For the text-containing cell, return its midpoint in (x, y) coordinate format. 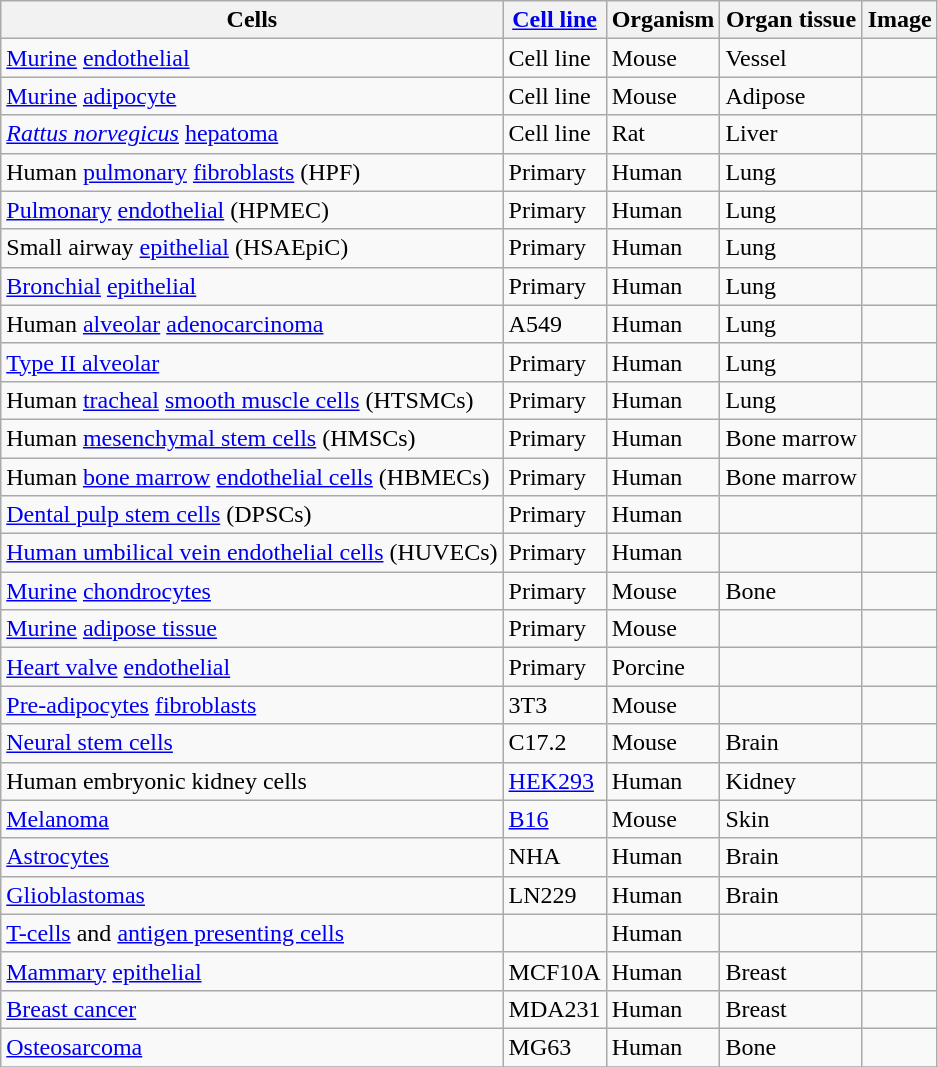
Vessel (791, 58)
Pre-adipocytes fibroblasts (252, 705)
Murine adipose tissue (252, 629)
MG63 (554, 1047)
MCF10A (554, 971)
Dental pulp stem cells (DPSCs) (252, 515)
Organism (663, 20)
MDA231 (554, 1009)
Melanoma (252, 819)
Human mesenchymal stem cells (HMSCs) (252, 438)
Porcine (663, 667)
Liver (791, 134)
Murine endothelial (252, 58)
Adipose (791, 96)
Bronchial epithelial (252, 286)
B16 (554, 819)
Kidney (791, 781)
Skin (791, 819)
NHA (554, 857)
Rat (663, 134)
Neural stem cells (252, 743)
HEK293 (554, 781)
Glioblastomas (252, 895)
Heart valve endothelial (252, 667)
Osteosarcoma (252, 1047)
Mammary epithelial (252, 971)
T-cells and antigen presenting cells (252, 933)
LN229 (554, 895)
Human umbilical vein endothelial cells (HUVECs) (252, 553)
Pulmonary endothelial (HPMEC) (252, 210)
Murine chondrocytes (252, 591)
Organ tissue (791, 20)
Human bone marrow endothelial cells (HBMECs) (252, 477)
Breast cancer (252, 1009)
3T3 (554, 705)
C17.2 (554, 743)
Type II alveolar (252, 362)
Human embryonic kidney cells (252, 781)
Image (900, 20)
Small airway epithelial (HSAEpiC) (252, 248)
Human alveolar adenocarcinoma (252, 324)
Rattus norvegicus hepatoma (252, 134)
A549 (554, 324)
Astrocytes (252, 857)
Murine adipocyte (252, 96)
Human pulmonary fibroblasts (HPF) (252, 172)
Cells (252, 20)
Human tracheal smooth muscle cells (HTSMCs) (252, 400)
